Identify which cell holds the provided text, then report its (X, Y) central coordinate. 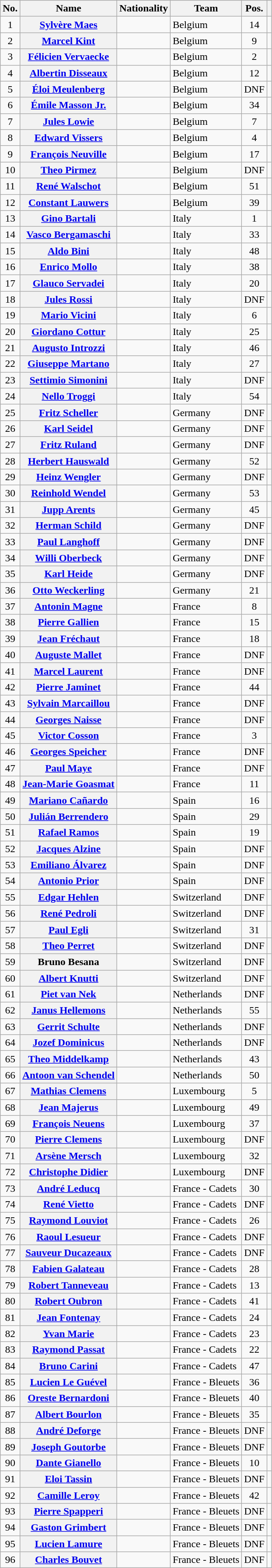
Jacques Alzine (68, 849)
Mariano Cañardo (68, 800)
Rafael Ramos (68, 833)
67 (10, 1091)
René Walschot (68, 186)
76 (10, 1237)
84 (10, 1366)
Georges Naisse (68, 720)
Fabien Galateau (68, 1269)
Jean Fontenay (68, 1317)
André Leducq (68, 1188)
75 (10, 1220)
Bruno Besana (68, 962)
66 (10, 1075)
68 (10, 1107)
Willi Oberbeck (68, 558)
Theo Perret (68, 946)
Karl Heide (68, 574)
57 (10, 929)
Albert Knutti (68, 978)
58 (10, 946)
Settimio Simonini (68, 380)
Albertin Disseaux (68, 73)
Albert Bourlon (68, 1414)
François Neuens (68, 1123)
Sylvain Marcaillou (68, 703)
Glauco Servadei (68, 283)
Piet van Nek (68, 994)
Herbert Hauswald (68, 461)
89 (10, 1447)
94 (10, 1528)
Pierre Clemens (68, 1140)
Raymond Passat (68, 1350)
59 (10, 962)
95 (10, 1544)
Robert Oubron (68, 1301)
Paul Langhoff (68, 542)
Paul Egli (68, 929)
Sauveur Ducazeaux (68, 1253)
Charles Bouvet (68, 1560)
90 (10, 1463)
Name (68, 8)
Heinz Wengler (68, 477)
Pierre Jaminet (68, 687)
Georges Speicher (68, 752)
Lucien Lamure (68, 1544)
Pierre Spapperi (68, 1512)
Sylvère Maes (68, 25)
64 (10, 1043)
78 (10, 1269)
74 (10, 1204)
Jupp Arents (68, 510)
63 (10, 1027)
Jean Fréchaut (68, 639)
80 (10, 1301)
Dante Gianello (68, 1463)
Theo Pirmez (68, 170)
Nello Troggi (68, 396)
Julián Berrendero (68, 816)
Reinhold Wendel (68, 493)
Marcel Laurent (68, 671)
69 (10, 1123)
André Deforge (68, 1430)
Edgar Hehlen (68, 897)
Janus Hellemons (68, 1011)
Auguste Mallet (68, 655)
Karl Seidel (68, 428)
Lucien Le Guével (68, 1382)
Jules Rossi (68, 299)
Gerrit Schulte (68, 1027)
87 (10, 1414)
Pos. (255, 8)
73 (10, 1188)
Emiliano Álvarez (68, 865)
Émile Masson Jr. (68, 105)
Paul Maye (68, 768)
Yvan Marie (68, 1334)
No. (10, 8)
Team (206, 8)
Giordano Cottur (68, 332)
Victor Cosson (68, 736)
70 (10, 1140)
82 (10, 1334)
61 (10, 994)
Pierre Gallien (68, 622)
Edward Vissers (68, 138)
88 (10, 1430)
91 (10, 1479)
Gino Bartali (68, 219)
Aldo Bini (68, 251)
Otto Weckerling (68, 590)
Augusto Introzzi (68, 348)
Jean-Marie Goasmat (68, 784)
85 (10, 1382)
Fritz Scheller (68, 412)
79 (10, 1285)
Robert Tanneveau (68, 1285)
60 (10, 978)
Nationality (144, 8)
Jozef Dominicus (68, 1043)
Arsène Mersch (68, 1156)
Jules Lowie (68, 121)
62 (10, 1011)
Antoon van Schendel (68, 1075)
Raymond Louviot (68, 1220)
93 (10, 1512)
96 (10, 1560)
Christophe Didier (68, 1172)
René Vietto (68, 1204)
Oreste Bernardoni (68, 1398)
56 (10, 913)
Fritz Ruland (68, 445)
Antonin Magne (68, 606)
René Pedroli (68, 913)
Eloi Tassin (68, 1479)
72 (10, 1172)
Herman Schild (68, 526)
Enrico Mollo (68, 267)
Mario Vicini (68, 315)
71 (10, 1156)
Bruno Carini (68, 1366)
Constant Lauwers (68, 203)
Theo Middelkamp (68, 1059)
Vasco Bergamaschi (68, 235)
Raoul Lesueur (68, 1237)
Giuseppe Martano (68, 364)
Joseph Goutorbe (68, 1447)
83 (10, 1350)
Mathias Clemens (68, 1091)
Gaston Grimbert (68, 1528)
Jean Majerus (68, 1107)
François Neuville (68, 154)
77 (10, 1253)
92 (10, 1495)
65 (10, 1059)
Camille Leroy (68, 1495)
Marcel Kint (68, 41)
Éloi Meulenberg (68, 89)
86 (10, 1398)
Antonio Prior (68, 881)
81 (10, 1317)
Félicien Vervaecke (68, 57)
